Search for the cell housing the specified text and yield its [x, y] center coordinate. 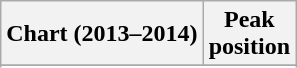
Chart (2013–2014) [102, 34]
Peakposition [249, 34]
